Search for the cell housing the specified text and yield its (x, y) center coordinate. 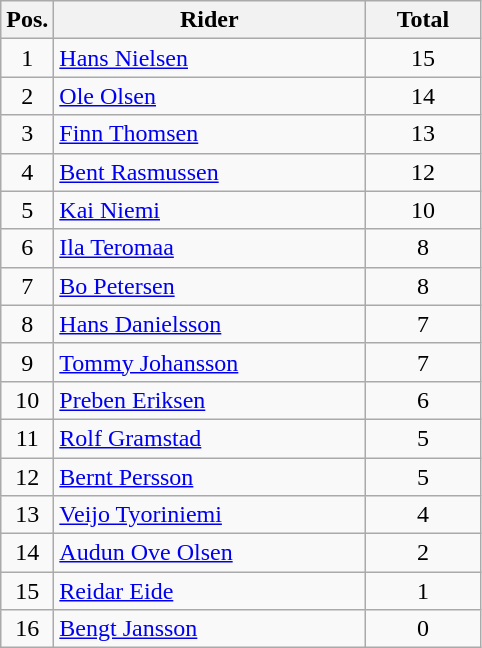
Bo Petersen (210, 286)
Bent Rasmussen (210, 172)
0 (423, 629)
Total (423, 20)
Rider (210, 20)
Hans Nielsen (210, 58)
Kai Niemi (210, 210)
Ila Teromaa (210, 248)
Preben Eriksen (210, 400)
Rolf Gramstad (210, 438)
Hans Danielsson (210, 324)
9 (28, 362)
Pos. (28, 20)
Bengt Jansson (210, 629)
Veijo Tyoriniemi (210, 515)
Audun Ove Olsen (210, 553)
Tommy Johansson (210, 362)
3 (28, 134)
11 (28, 438)
Finn Thomsen (210, 134)
16 (28, 629)
Bernt Persson (210, 477)
Reidar Eide (210, 591)
Ole Olsen (210, 96)
